Capture the cell that displays the provided text and extract its [x, y] central coordinate. 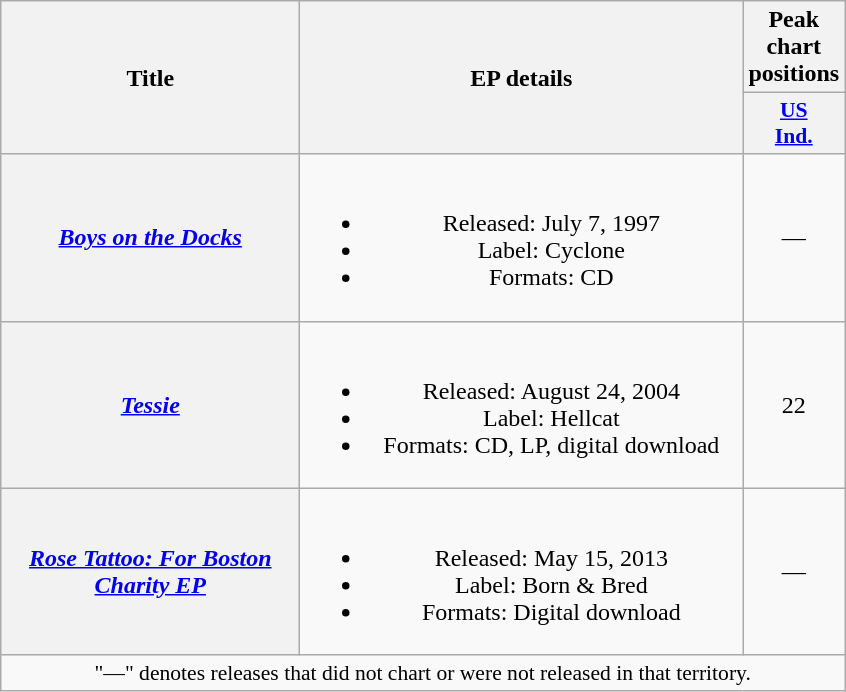
"—" denotes releases that did not chart or were not released in that territory. [423, 673]
Released: July 7, 1997Label: CycloneFormats: CD [522, 238]
22 [794, 404]
Peak chart positions [794, 47]
Released: August 24, 2004Label: HellcatFormats: CD, LP, digital download [522, 404]
USInd. [794, 124]
Tessie [150, 404]
Boys on the Docks [150, 238]
Rose Tattoo: For Boston Charity EP [150, 572]
Released: May 15, 2013Label: Born & BredFormats: Digital download [522, 572]
Title [150, 78]
EP details [522, 78]
